Extract the (x, y) coordinate from the center of the cell holding the provided text.  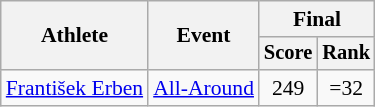
Athlete (74, 36)
Final (317, 19)
All-Around (204, 88)
249 (288, 88)
Score (288, 54)
František Erben (74, 88)
Event (204, 36)
=32 (346, 88)
Rank (346, 54)
